Output the [X, Y] coordinate of the center of the cell containing the given text.  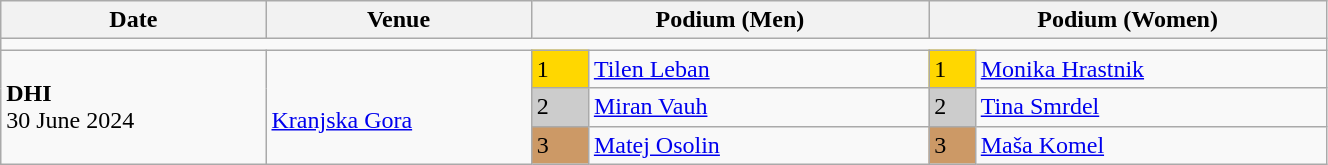
Date [134, 20]
Tilen Leban [758, 69]
Podium (Women) [1128, 20]
Venue [398, 20]
Matej Osolin [758, 145]
Monika Hrastnik [1150, 69]
Kranjska Gora [398, 107]
Miran Vauh [758, 107]
Tina Smrdel [1150, 107]
Maša Komel [1150, 145]
DHI 30 June 2024 [134, 107]
Podium (Men) [730, 20]
